Identify which cell holds the provided text, then report its [X, Y] central coordinate. 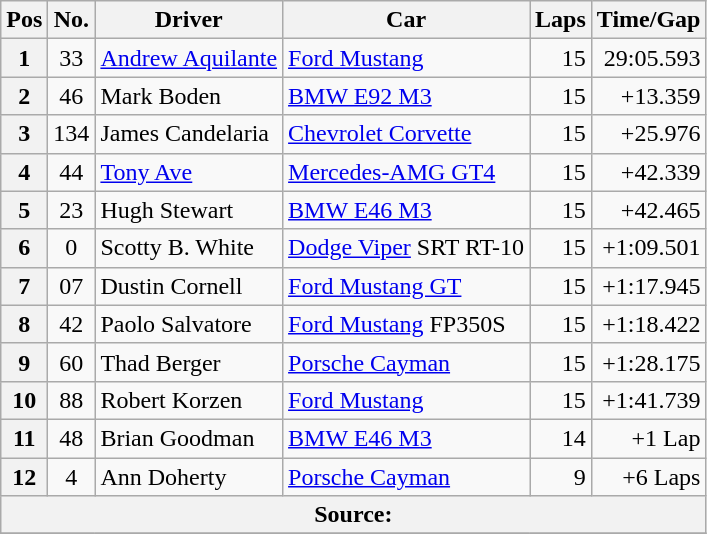
6 [24, 248]
Source: [354, 515]
60 [72, 362]
14 [561, 438]
07 [72, 286]
+25.976 [648, 134]
Tony Ave [189, 172]
Car [406, 20]
Driver [189, 20]
Scotty B. White [189, 248]
+42.465 [648, 210]
134 [72, 134]
+6 Laps [648, 477]
0 [72, 248]
48 [72, 438]
Time/Gap [648, 20]
+1:17.945 [648, 286]
12 [24, 477]
Mark Boden [189, 96]
46 [72, 96]
+42.339 [648, 172]
29:05.593 [648, 58]
Hugh Stewart [189, 210]
3 [24, 134]
Ford Mustang FP350S [406, 324]
+1:09.501 [648, 248]
Chevrolet Corvette [406, 134]
+1 Lap [648, 438]
Brian Goodman [189, 438]
+13.359 [648, 96]
+1:18.422 [648, 324]
James Candelaria [189, 134]
+1:41.739 [648, 400]
Mercedes-AMG GT4 [406, 172]
Ford Mustang GT [406, 286]
88 [72, 400]
11 [24, 438]
42 [72, 324]
Robert Korzen [189, 400]
Andrew Aquilante [189, 58]
No. [72, 20]
8 [24, 324]
10 [24, 400]
5 [24, 210]
33 [72, 58]
7 [24, 286]
1 [24, 58]
Ann Doherty [189, 477]
Laps [561, 20]
Thad Berger [189, 362]
2 [24, 96]
Dodge Viper SRT RT-10 [406, 248]
23 [72, 210]
Dustin Cornell [189, 286]
+1:28.175 [648, 362]
BMW E92 M3 [406, 96]
44 [72, 172]
Pos [24, 20]
Paolo Salvatore [189, 324]
